Return (X, Y) of the center of cell containing provided text 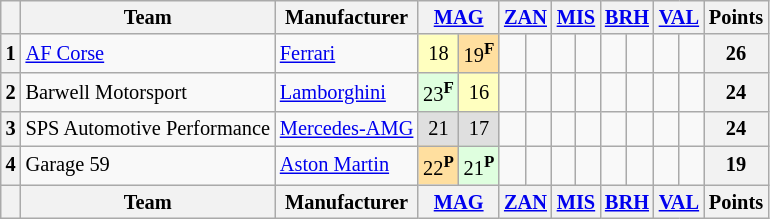
Ferrari (346, 54)
21P (479, 166)
Mercedes-AMG (346, 129)
Lamborghini (346, 92)
Barwell Motorsport (148, 92)
AF Corse (148, 54)
23F (438, 92)
17 (479, 129)
2 (11, 92)
4 (11, 166)
3 (11, 129)
Garage 59 (148, 166)
21 (438, 129)
19 (736, 166)
18 (438, 54)
SPS Automotive Performance (148, 129)
19F (479, 54)
Aston Martin (346, 166)
16 (479, 92)
22P (438, 166)
26 (736, 54)
1 (11, 54)
